For the text-containing cell, return its midpoint in [x, y] coordinate format. 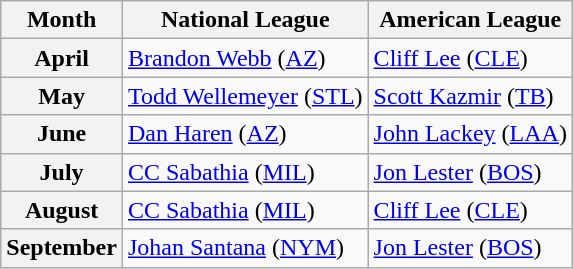
Todd Wellemeyer (STL) [245, 96]
August [62, 210]
National League [245, 20]
July [62, 172]
Brandon Webb (AZ) [245, 58]
American League [470, 20]
Month [62, 20]
Dan Haren (AZ) [245, 134]
June [62, 134]
Scott Kazmir (TB) [470, 96]
John Lackey (LAA) [470, 134]
Johan Santana (NYM) [245, 248]
September [62, 248]
April [62, 58]
May [62, 96]
